Scan for the cell matching the given text and deliver its (x, y) coordinate at center. 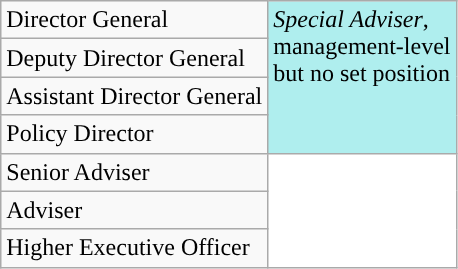
Director General (134, 20)
Policy Director (134, 134)
Adviser (134, 210)
Deputy Director General (134, 58)
Assistant Director General (134, 96)
Special Adviser,management-levelbut no set position (362, 77)
Higher Executive Officer (134, 248)
Senior Adviser (134, 172)
